Pinpoint the cell where the given text exists, returning its (X, Y) midpoint coordinate. 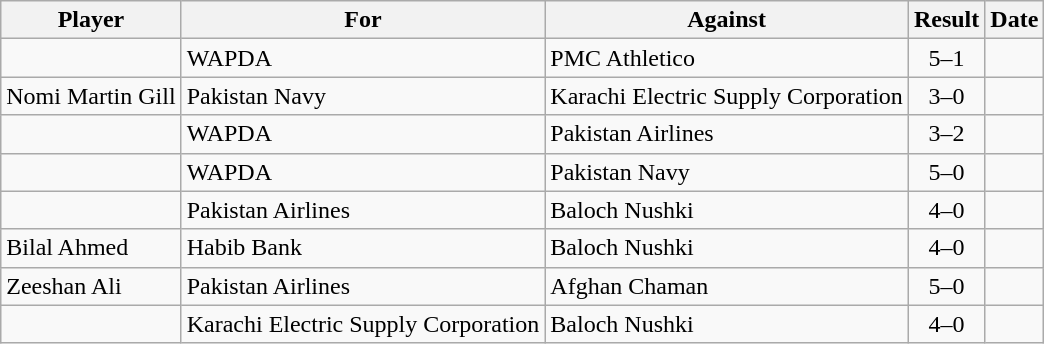
Date (1014, 20)
Nomi Martin Gill (91, 96)
Afghan Chaman (727, 286)
PMC Athletico (727, 58)
Habib Bank (363, 248)
Bilal Ahmed (91, 248)
Result (946, 20)
For (363, 20)
3–0 (946, 96)
5–1 (946, 58)
3–2 (946, 134)
Player (91, 20)
Against (727, 20)
Zeeshan Ali (91, 286)
